Locate the cell with the specified text and output its (x, y) center coordinate. 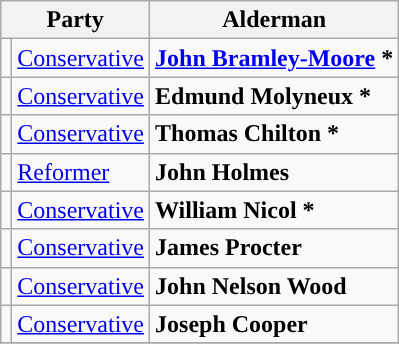
Alderman (274, 20)
John Nelson Wood (274, 286)
Thomas Chilton * (274, 134)
William Nicol * (274, 210)
Edmund Molyneux * (274, 96)
Reformer (81, 172)
John Holmes (274, 172)
James Procter (274, 248)
John Bramley-Moore * (274, 58)
Party (76, 20)
Joseph Cooper (274, 324)
